Search for the cell housing the specified text and yield its [x, y] center coordinate. 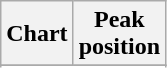
Chart [37, 34]
Peakposition [119, 34]
